For the text-containing cell, return its midpoint in (x, y) coordinate format. 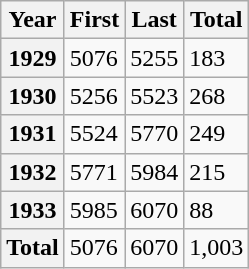
1,003 (216, 248)
First (94, 20)
1931 (33, 134)
5985 (94, 210)
1930 (33, 96)
1929 (33, 58)
5771 (94, 172)
5523 (154, 96)
268 (216, 96)
5255 (154, 58)
249 (216, 134)
5256 (94, 96)
5770 (154, 134)
5524 (94, 134)
5984 (154, 172)
1932 (33, 172)
Year (33, 20)
215 (216, 172)
88 (216, 210)
1933 (33, 210)
183 (216, 58)
Last (154, 20)
